Return (x, y) of the center of cell containing provided text 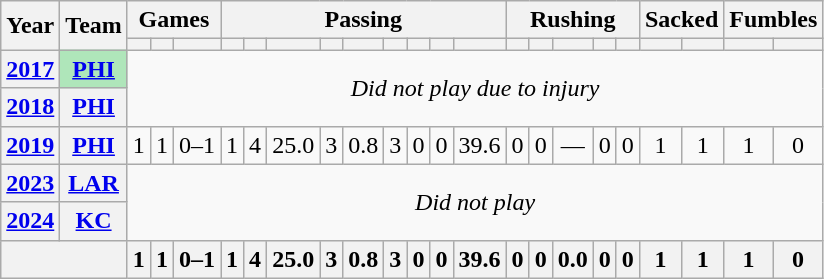
Team (94, 26)
2024 (30, 221)
0.0 (572, 259)
2018 (30, 107)
Did not play (475, 202)
Passing (364, 20)
— (572, 145)
Rushing (572, 20)
KC (94, 221)
2017 (30, 69)
LAR (94, 183)
Fumbles (774, 20)
Year (30, 26)
2019 (30, 145)
Sacked (681, 20)
2023 (30, 183)
Games (174, 20)
Did not play due to injury (475, 88)
